Pinpoint the cell where the given text exists, returning its [X, Y] midpoint coordinate. 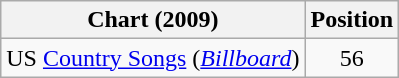
Position [352, 20]
US Country Songs (Billboard) [153, 58]
Chart (2009) [153, 20]
56 [352, 58]
